Pinpoint the cell where the given text exists, returning its [x, y] midpoint coordinate. 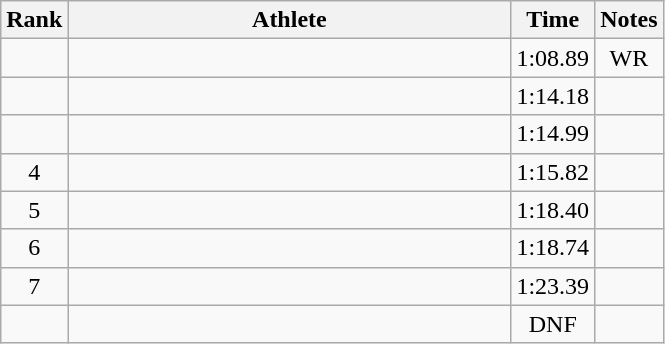
WR [629, 58]
6 [34, 248]
1:23.39 [553, 286]
1:18.74 [553, 248]
5 [34, 210]
1:14.99 [553, 134]
1:18.40 [553, 210]
7 [34, 286]
Rank [34, 20]
1:14.18 [553, 96]
Time [553, 20]
Notes [629, 20]
4 [34, 172]
1:08.89 [553, 58]
DNF [553, 324]
1:15.82 [553, 172]
Athlete [290, 20]
